For the text-containing cell, return its midpoint in (X, Y) coordinate format. 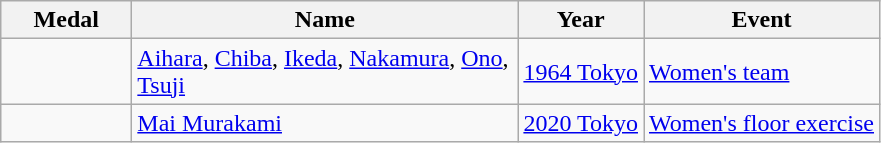
Mai Murakami (325, 123)
1964 Tokyo (581, 72)
Name (325, 20)
Women's team (762, 72)
Women's floor exercise (762, 123)
Medal (66, 20)
Event (762, 20)
Year (581, 20)
Aihara, Chiba, Ikeda, Nakamura, Ono, Tsuji (325, 72)
2020 Tokyo (581, 123)
